Return the [X, Y] coordinate for the center point of the cell that contains the specified text.  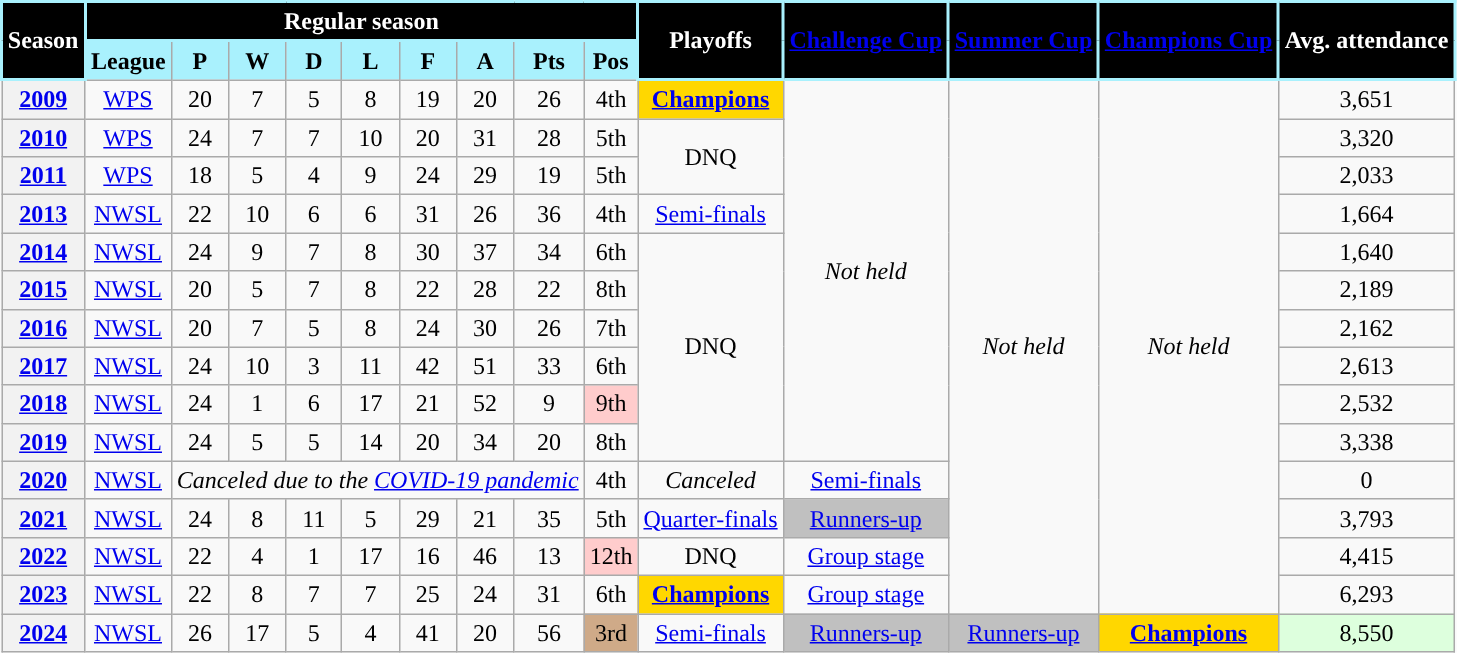
2019 [44, 442]
2024 [44, 633]
37 [484, 252]
P [200, 60]
Avg. attendance [1367, 41]
2,189 [1367, 290]
League [128, 60]
2016 [44, 328]
42 [428, 366]
Season [44, 41]
2,613 [1367, 366]
Regular season [362, 22]
2023 [44, 594]
2014 [44, 252]
Canceled [710, 480]
D [314, 60]
2020 [44, 480]
L [370, 60]
51 [484, 366]
2015 [44, 290]
2018 [44, 404]
Champions Cup [1189, 41]
2013 [44, 214]
Playoffs [710, 41]
3 [314, 366]
Canceled due to the COVID-19 pandemic [378, 480]
3,793 [1367, 518]
1,640 [1367, 252]
52 [484, 404]
16 [428, 556]
0 [1367, 480]
25 [428, 594]
2009 [44, 100]
2022 [44, 556]
2021 [44, 518]
2017 [44, 366]
18 [200, 176]
Pts [549, 60]
W [258, 60]
Pos [611, 60]
4,415 [1367, 556]
2011 [44, 176]
3,338 [1367, 442]
8,550 [1367, 633]
3rd [611, 633]
F [428, 60]
36 [549, 214]
33 [549, 366]
A [484, 60]
13 [549, 556]
12th [611, 556]
2010 [44, 138]
2,162 [1367, 328]
1,664 [1367, 214]
Quarter-finals [710, 518]
7th [611, 328]
6,293 [1367, 594]
46 [484, 556]
14 [370, 442]
41 [428, 633]
3,320 [1367, 138]
56 [549, 633]
Summer Cup [1023, 41]
2,532 [1367, 404]
Challenge Cup [866, 41]
2,033 [1367, 176]
9th [611, 404]
3,651 [1367, 100]
35 [549, 518]
